Find where the given text appears and provide that cell's center as (X, Y) coordinate. 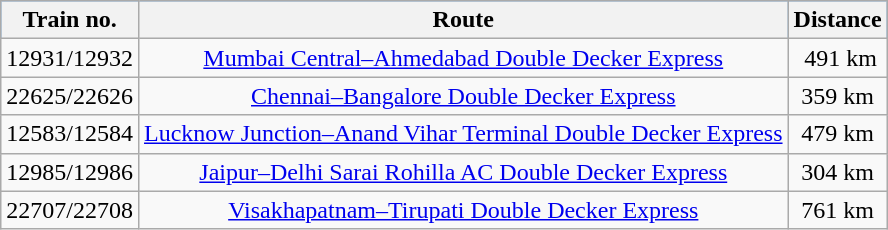
304 km (838, 172)
Mumbai Central–Ahmedabad Double Decker Express (463, 58)
491 km (838, 58)
Distance (838, 20)
359 km (838, 96)
Train no. (70, 20)
Lucknow Junction–Anand Vihar Terminal Double Decker Express (463, 134)
Route (463, 20)
22707/22708 (70, 210)
22625/22626 (70, 96)
479 km (838, 134)
12985/12986 (70, 172)
761 km (838, 210)
Visakhapatnam–Tirupati Double Decker Express (463, 210)
Jaipur–Delhi Sarai Rohilla AC Double Decker Express (463, 172)
12583/12584 (70, 134)
Chennai–Bangalore Double Decker Express (463, 96)
12931/12932 (70, 58)
